Capture the cell that displays the provided text and extract its [X, Y] central coordinate. 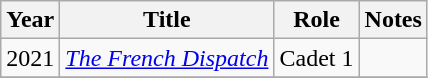
Role [316, 20]
Year [30, 20]
Notes [393, 20]
The French Dispatch [167, 58]
2021 [30, 58]
Cadet 1 [316, 58]
Title [167, 20]
